For the text-containing cell, return its midpoint in [x, y] coordinate format. 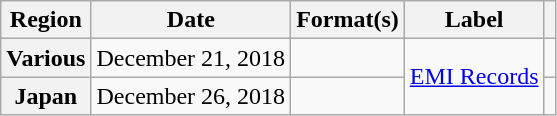
December 26, 2018 [191, 96]
Region [46, 20]
Japan [46, 96]
Various [46, 58]
Format(s) [348, 20]
December 21, 2018 [191, 58]
EMI Records [474, 77]
Label [474, 20]
Date [191, 20]
